Identify which cell holds the provided text, then report its (x, y) central coordinate. 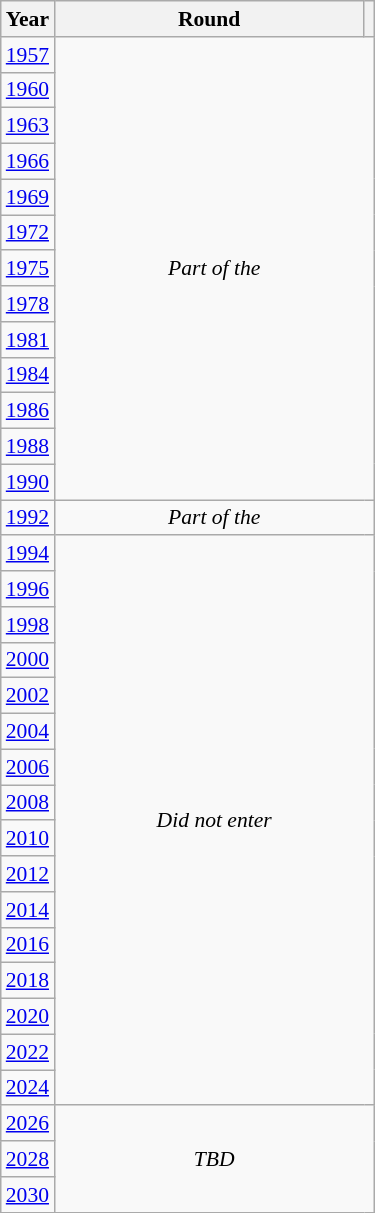
2008 (28, 803)
2020 (28, 1017)
Did not enter (214, 821)
2000 (28, 660)
1984 (28, 375)
2030 (28, 1195)
TBD (214, 1160)
2004 (28, 732)
2012 (28, 874)
1960 (28, 90)
2016 (28, 945)
2018 (28, 981)
1996 (28, 589)
1992 (28, 518)
1998 (28, 625)
2010 (28, 839)
2014 (28, 910)
2024 (28, 1088)
1981 (28, 340)
2026 (28, 1124)
1957 (28, 55)
1966 (28, 162)
2002 (28, 696)
1988 (28, 447)
1975 (28, 269)
1978 (28, 304)
Year (28, 19)
1994 (28, 554)
2022 (28, 1052)
1990 (28, 482)
Round (209, 19)
1986 (28, 411)
2006 (28, 767)
2028 (28, 1159)
1972 (28, 233)
1969 (28, 197)
1963 (28, 126)
